From the cell containing the given text, extract its center point as [x, y] coordinate. 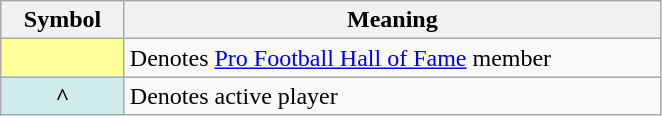
Meaning [392, 20]
Symbol [63, 20]
Denotes active player [392, 96]
^ [63, 96]
Denotes Pro Football Hall of Fame member [392, 58]
